Find where the given text appears and provide that cell's center as [X, Y] coordinate. 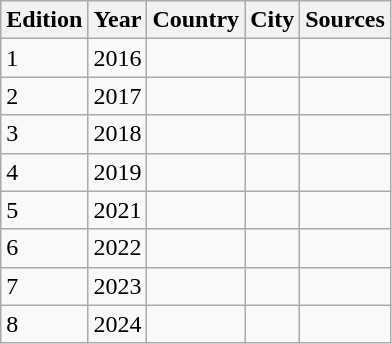
3 [44, 134]
Country [196, 20]
2017 [118, 96]
7 [44, 286]
2022 [118, 248]
5 [44, 210]
Sources [346, 20]
6 [44, 248]
2024 [118, 324]
Edition [44, 20]
2023 [118, 286]
2019 [118, 172]
2016 [118, 58]
2 [44, 96]
2021 [118, 210]
Year [118, 20]
1 [44, 58]
2018 [118, 134]
8 [44, 324]
4 [44, 172]
City [272, 20]
